Return (X, Y) of the center of cell containing provided text 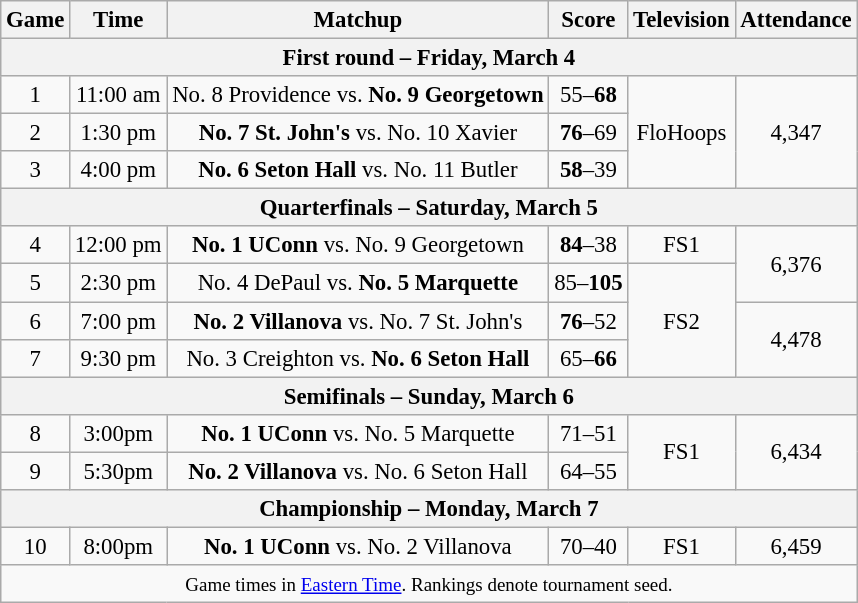
4:00 pm (118, 170)
Score (588, 20)
6 (36, 321)
76–52 (588, 321)
No. 2 Villanova vs. No. 7 St. John's (358, 321)
7:00 pm (118, 321)
Television (682, 20)
No. 1 UConn vs. No. 2 Villanova (358, 546)
6,459 (796, 546)
Matchup (358, 20)
Time (118, 20)
Quarterfinals – Saturday, March 5 (429, 208)
No. 6 Seton Hall vs. No. 11 Butler (358, 170)
FloHoops (682, 132)
FS2 (682, 320)
65–66 (588, 358)
8 (36, 433)
76–69 (588, 133)
6,434 (796, 452)
3 (36, 170)
7 (36, 358)
6,376 (796, 264)
First round – Friday, March 4 (429, 58)
4,478 (796, 340)
8:00pm (118, 546)
9 (36, 471)
No. 2 Villanova vs. No. 6 Seton Hall (358, 471)
9:30 pm (118, 358)
3:00pm (118, 433)
Semifinals – Sunday, March 6 (429, 396)
85–105 (588, 283)
No. 7 St. John's vs. No. 10 Xavier (358, 133)
64–55 (588, 471)
70–40 (588, 546)
4,347 (796, 132)
11:00 am (118, 95)
1:30 pm (118, 133)
Game (36, 20)
84–38 (588, 245)
58–39 (588, 170)
Championship – Monday, March 7 (429, 509)
71–51 (588, 433)
Attendance (796, 20)
55–68 (588, 95)
5:30pm (118, 471)
1 (36, 95)
2:30 pm (118, 283)
2 (36, 133)
No. 1 UConn vs. No. 5 Marquette (358, 433)
No. 4 DePaul vs. No. 5 Marquette (358, 283)
Game times in Eastern Time. Rankings denote tournament seed. (429, 584)
10 (36, 546)
No. 8 Providence vs. No. 9 Georgetown (358, 95)
12:00 pm (118, 245)
5 (36, 283)
No. 1 UConn vs. No. 9 Georgetown (358, 245)
No. 3 Creighton vs. No. 6 Seton Hall (358, 358)
4 (36, 245)
